Detect which cell encompasses the target text, then output its [x, y] center coordinate. 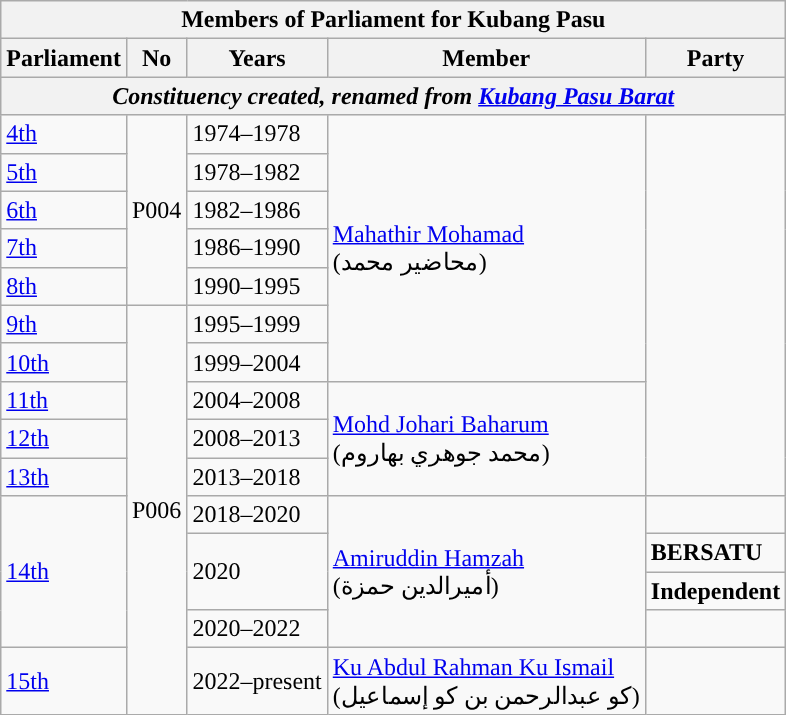
2020–2022 [257, 629]
1982–1986 [257, 210]
14th [64, 572]
1974–1978 [257, 134]
2022–present [257, 682]
Mahathir Mohamad (محاضير محمد) [486, 248]
Ku Abdul Rahman Ku Ismail (كو عبدالرحمن بن كو إسماعيل) [486, 682]
2004–2008 [257, 400]
6th [64, 210]
Independent [715, 591]
No [156, 58]
Members of Parliament for Kubang Pasu [394, 20]
Years [257, 58]
9th [64, 324]
10th [64, 362]
2008–2013 [257, 438]
P006 [156, 510]
2013–2018 [257, 477]
11th [64, 400]
1999–2004 [257, 362]
1990–1995 [257, 286]
7th [64, 248]
Parliament [64, 58]
1995–1999 [257, 324]
1986–1990 [257, 248]
Mohd Johari Baharum (محمد جوهري بهاروم) [486, 438]
1978–1982 [257, 172]
P004 [156, 210]
5th [64, 172]
2018–2020 [257, 515]
Party [715, 58]
BERSATU [715, 553]
13th [64, 477]
Constituency created, renamed from Kubang Pasu Barat [394, 96]
12th [64, 438]
4th [64, 134]
15th [64, 682]
Member [486, 58]
2020 [257, 572]
8th [64, 286]
Amiruddin Hamzah (أميرالدين حمزة) [486, 572]
